For the text-containing cell, return its midpoint in (X, Y) coordinate format. 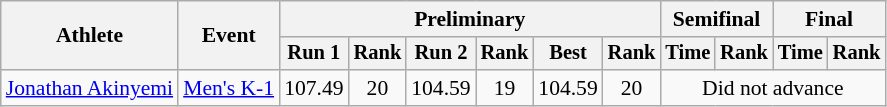
Best (568, 54)
Athlete (90, 36)
Final (829, 19)
Did not advance (772, 88)
Run 2 (440, 54)
Semifinal (716, 19)
19 (505, 88)
Run 1 (314, 54)
Preliminary (470, 19)
Jonathan Akinyemi (90, 88)
107.49 (314, 88)
Event (228, 36)
Men's K-1 (228, 88)
